Capture the cell that displays the provided text and extract its (x, y) central coordinate. 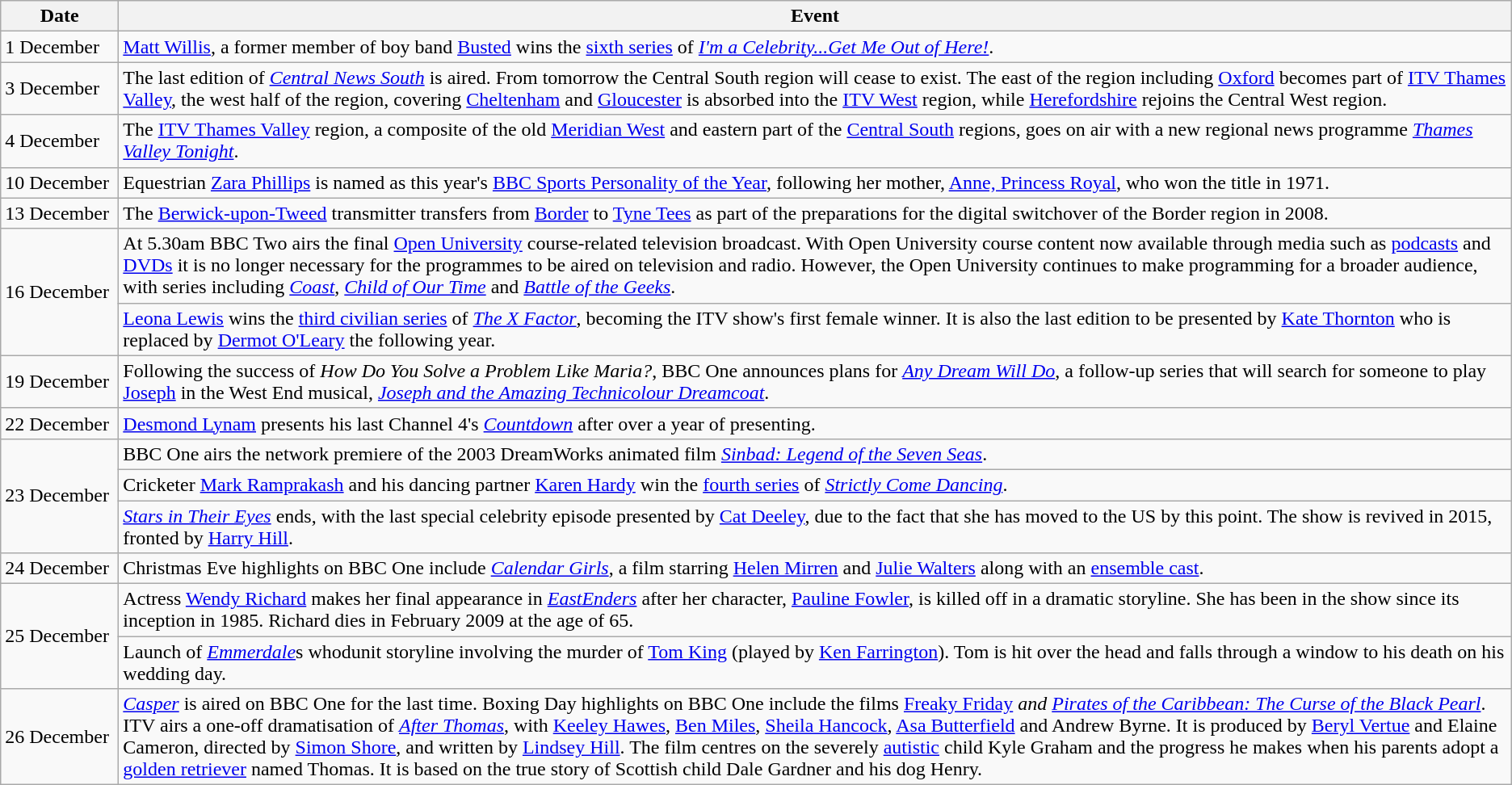
1 December (60, 47)
13 December (60, 213)
Matt Willis, a former member of boy band Busted wins the sixth series of I'm a Celebrity...Get Me Out of Here!. (815, 47)
23 December (60, 496)
Event (815, 16)
24 December (60, 569)
Christmas Eve highlights on BBC One include Calendar Girls, a film starring Helen Mirren and Julie Walters along with an ensemble cast. (815, 569)
16 December (60, 292)
26 December (60, 737)
BBC One airs the network premiere of the 2003 DreamWorks animated film Sinbad: Legend of the Seven Seas. (815, 454)
3 December (60, 89)
Date (60, 16)
22 December (60, 423)
Desmond Lynam presents his last Channel 4's Countdown after over a year of presenting. (815, 423)
25 December (60, 636)
4 December (60, 141)
Cricketer Mark Ramprakash and his dancing partner Karen Hardy win the fourth series of Strictly Come Dancing. (815, 485)
10 December (60, 183)
19 December (60, 381)
